Pinpoint the cell where the given text exists, returning its [x, y] midpoint coordinate. 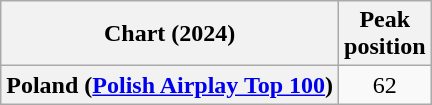
Poland (Polish Airplay Top 100) [170, 85]
Chart (2024) [170, 34]
62 [385, 85]
Peakposition [385, 34]
